Search for the cell housing the specified text and yield its (x, y) center coordinate. 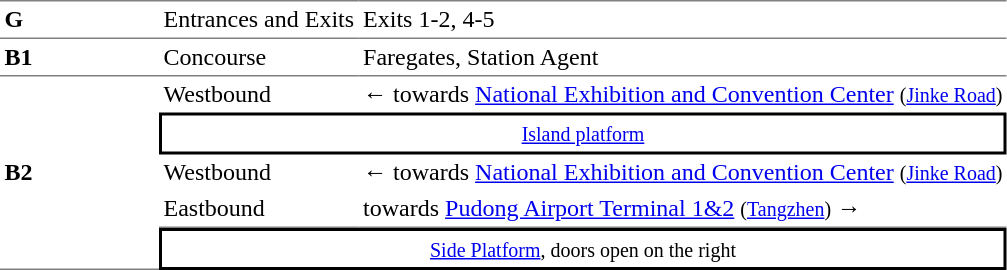
Eastbound (259, 209)
Exits 1-2, 4-5 (683, 20)
G (80, 20)
B1 (80, 58)
Faregates, Station Agent (683, 58)
B2 (80, 173)
Entrances and Exits (259, 20)
Side Platform, doors open on the right (583, 249)
towards Pudong Airport Terminal 1&2 (Tangzhen) → (683, 209)
Concourse (259, 58)
Island platform (583, 133)
